Locate the cell with the specified text and output its [X, Y] center coordinate. 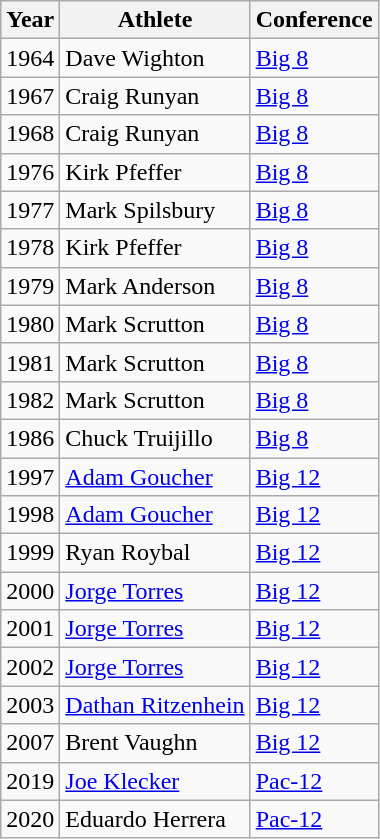
2000 [30, 591]
1999 [30, 553]
Year [30, 20]
Brent Vaughn [155, 743]
2003 [30, 705]
Mark Anderson [155, 286]
1982 [30, 400]
Dathan Ritzenhein [155, 705]
Chuck Truijillo [155, 438]
1981 [30, 362]
Joe Klecker [155, 781]
1977 [30, 210]
1967 [30, 96]
1986 [30, 438]
Dave Wighton [155, 58]
Eduardo Herrera [155, 819]
1979 [30, 286]
2002 [30, 667]
1968 [30, 134]
2019 [30, 781]
2001 [30, 629]
Conference [314, 20]
1997 [30, 477]
Ryan Roybal [155, 553]
1978 [30, 248]
2007 [30, 743]
1964 [30, 58]
1998 [30, 515]
Athlete [155, 20]
2020 [30, 819]
1980 [30, 324]
Mark Spilsbury [155, 210]
1976 [30, 172]
